Extract the (x, y) coordinate from the center of the cell holding the provided text.  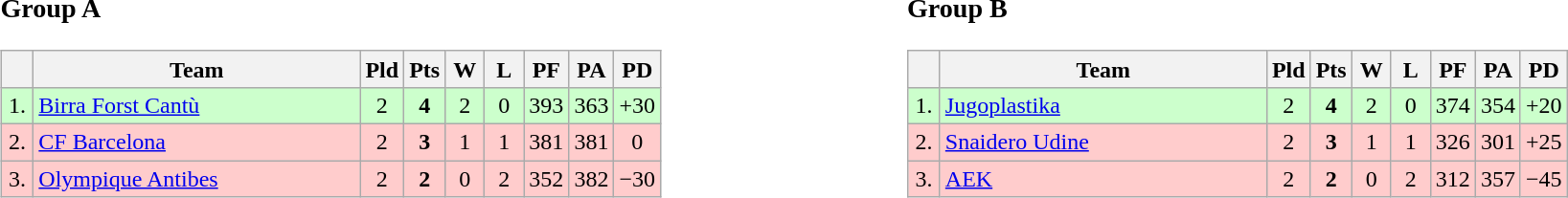
Snaidero Udine (1103, 143)
+25 (1544, 143)
CF Barcelona (197, 143)
Olympique Antibes (197, 179)
363 (592, 105)
Birra Forst Cantù (197, 105)
AEK (1103, 179)
352 (546, 179)
−30 (638, 179)
382 (592, 179)
−45 (1544, 179)
+30 (638, 105)
312 (1452, 179)
374 (1452, 105)
354 (1498, 105)
301 (1498, 143)
357 (1498, 179)
+20 (1544, 105)
326 (1452, 143)
393 (546, 105)
Jugoplastika (1103, 105)
